Output the [x, y] coordinate of the center of the cell containing the given text.  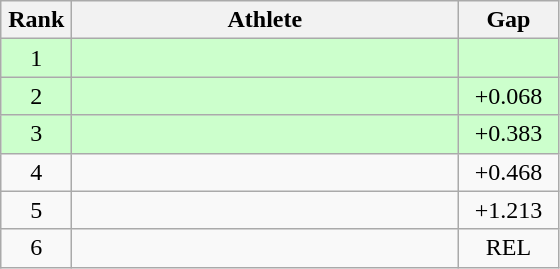
3 [36, 134]
+0.383 [508, 134]
5 [36, 210]
Rank [36, 20]
6 [36, 248]
+0.068 [508, 96]
2 [36, 96]
1 [36, 58]
+1.213 [508, 210]
REL [508, 248]
Athlete [265, 20]
Gap [508, 20]
4 [36, 172]
+0.468 [508, 172]
